Capture the cell that displays the provided text and extract its [x, y] central coordinate. 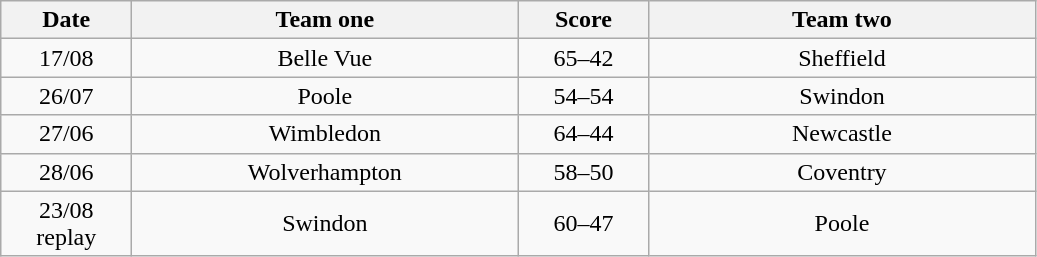
65–42 [584, 58]
58–50 [584, 172]
54–54 [584, 96]
Belle Vue [325, 58]
Score [584, 20]
Team one [325, 20]
Coventry [842, 172]
60–47 [584, 224]
28/06 [66, 172]
Sheffield [842, 58]
17/08 [66, 58]
Wolverhampton [325, 172]
Team two [842, 20]
Wimbledon [325, 134]
Date [66, 20]
64–44 [584, 134]
23/08replay [66, 224]
27/06 [66, 134]
Newcastle [842, 134]
26/07 [66, 96]
